Return the (X, Y) coordinate for the center point of the cell that contains the specified text.  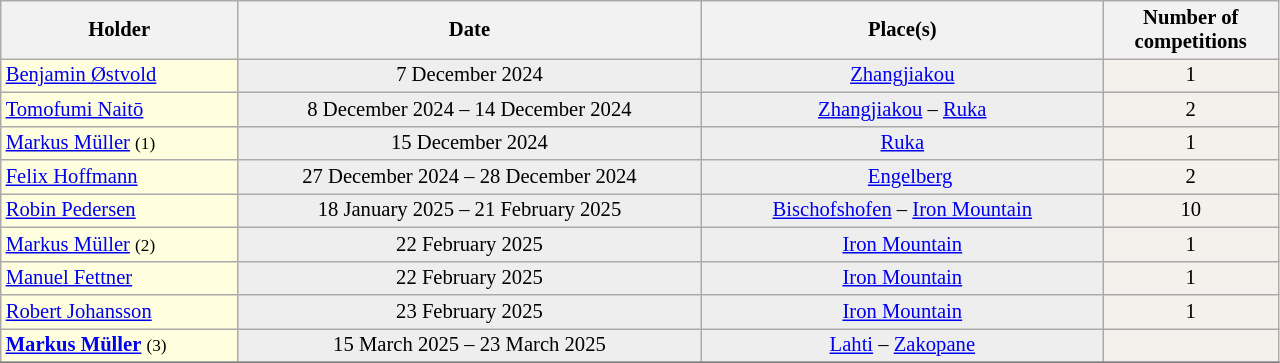
Robert Johansson (120, 311)
15 December 2024 (470, 143)
Number of competitions (1190, 29)
Holder (120, 29)
15 March 2025 – 23 March 2025 (470, 345)
27 December 2024 – 28 December 2024 (470, 177)
18 January 2025 – 21 February 2025 (470, 210)
Robin Pedersen (120, 210)
Bischofshofen – Iron Mountain (902, 210)
23 February 2025 (470, 311)
10 (1190, 210)
Manuel Fettner (120, 278)
Markus Müller (1) (120, 143)
Markus Müller (3) (120, 345)
Ruka (902, 143)
Zhangjiakou – Ruka (902, 109)
Zhangjiakou (902, 75)
Benjamin Østvold (120, 75)
Engelberg (902, 177)
Lahti – Zakopane (902, 345)
Date (470, 29)
8 December 2024 – 14 December 2024 (470, 109)
Place(s) (902, 29)
Tomofumi Naitō (120, 109)
Markus Müller (2) (120, 244)
Felix Hoffmann (120, 177)
7 December 2024 (470, 75)
